Detect which cell encompasses the target text, then output its [X, Y] center coordinate. 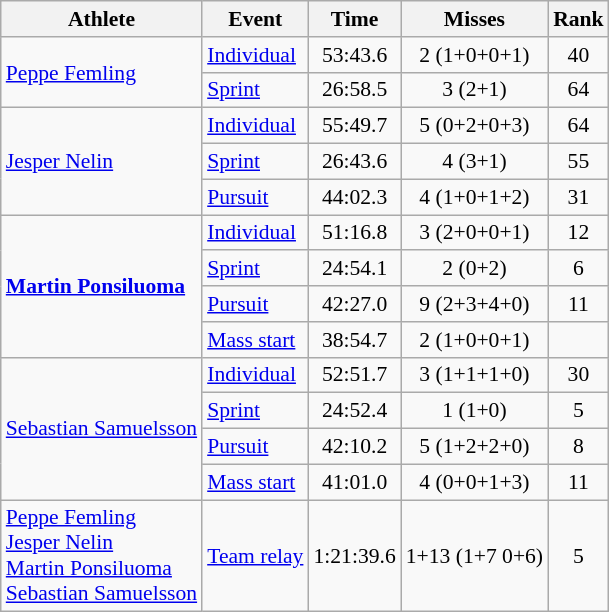
44:02.3 [354, 197]
3 (2+1) [474, 90]
30 [578, 375]
5 (1+2+2+0) [474, 447]
12 [578, 233]
Misses [474, 19]
2 (0+2) [474, 269]
41:01.0 [354, 482]
55 [578, 162]
51:16.8 [354, 233]
4 (3+1) [474, 162]
Team relay [255, 556]
40 [578, 55]
Peppe FemlingJesper NelinMartin PonsiluomaSebastian Samuelsson [102, 556]
Peppe Femling [102, 72]
38:54.7 [354, 340]
Martin Ponsiluoma [102, 286]
4 (0+0+1+3) [474, 482]
Time [354, 19]
26:43.6 [354, 162]
6 [578, 269]
1+13 (1+7 0+6) [474, 556]
31 [578, 197]
53:43.6 [354, 55]
Rank [578, 19]
42:27.0 [354, 304]
26:58.5 [354, 90]
Event [255, 19]
24:52.4 [354, 411]
3 (2+0+0+1) [474, 233]
Jesper Nelin [102, 162]
3 (1+1+1+0) [474, 375]
9 (2+3+4+0) [474, 304]
1:21:39.6 [354, 556]
Sebastian Samuelsson [102, 428]
Athlete [102, 19]
42:10.2 [354, 447]
1 (1+0) [474, 411]
8 [578, 447]
24:54.1 [354, 269]
52:51.7 [354, 375]
4 (1+0+1+2) [474, 197]
55:49.7 [354, 126]
5 (0+2+0+3) [474, 126]
